Pinpoint the cell where the given text exists, returning its [x, y] midpoint coordinate. 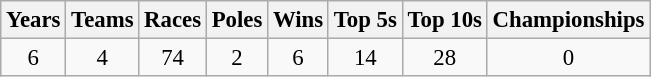
Teams [102, 20]
2 [236, 58]
Poles [236, 20]
Championships [568, 20]
28 [444, 58]
14 [365, 58]
Wins [298, 20]
0 [568, 58]
4 [102, 58]
Races [173, 20]
Top 10s [444, 20]
74 [173, 58]
Top 5s [365, 20]
Years [34, 20]
